Search for the cell housing the specified text and yield its (X, Y) center coordinate. 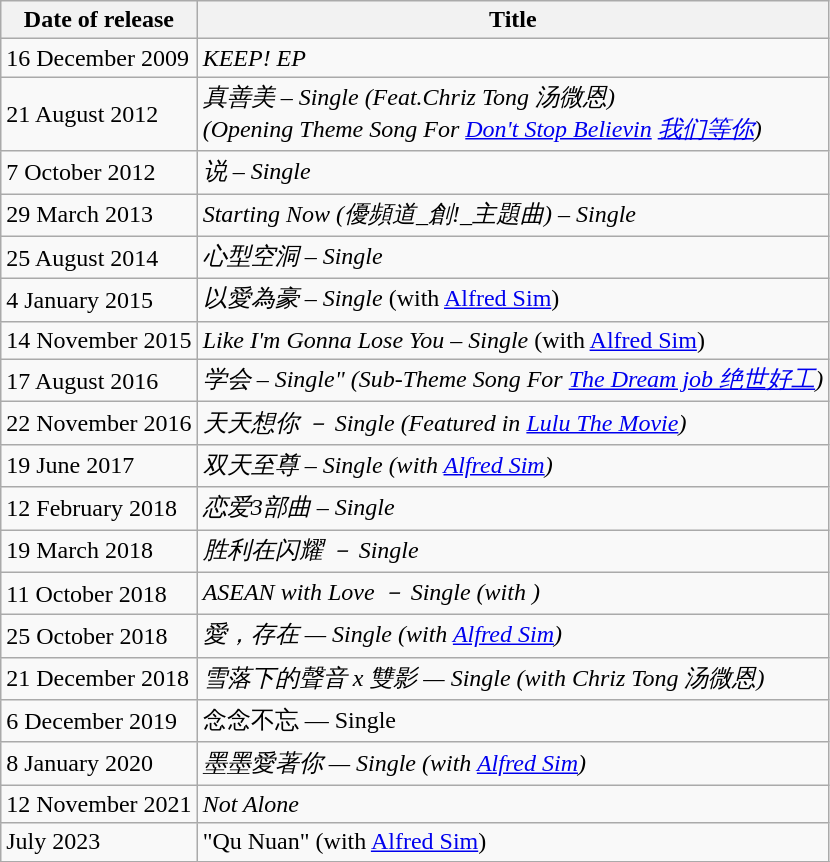
19 March 2018 (99, 552)
21 December 2018 (99, 678)
12 November 2021 (99, 804)
4 January 2015 (99, 300)
12 February 2018 (99, 508)
Title (513, 20)
25 August 2014 (99, 258)
29 March 2013 (99, 216)
Like I'm Gonna Lose You – Single (with Alfred Sim) (513, 340)
16 December 2009 (99, 58)
愛，存在 — Single (with Alfred Sim) (513, 636)
KEEP! EP (513, 58)
14 November 2015 (99, 340)
22 November 2016 (99, 424)
July 2023 (99, 842)
21 August 2012 (99, 114)
说 – Single (513, 172)
"Qu Nuan" (with Alfred Sim) (513, 842)
恋爱3部曲 – Single (513, 508)
双天至尊 – Single (with Alfred Sim) (513, 466)
真善美 – Single (Feat.Chriz Tong 汤微恩)(Opening Theme Song For Don't Stop Believin 我们等你) (513, 114)
学会 – Single" (Sub-Theme Song For The Dream job 绝世好工) (513, 380)
墨墨愛著你 — Single (with Alfred Sim) (513, 764)
6 December 2019 (99, 722)
ASEAN with Love － Single (with ) (513, 594)
19 June 2017 (99, 466)
念念不忘 — Single (513, 722)
天天想你 － Single (Featured in Lulu The Movie) (513, 424)
11 October 2018 (99, 594)
Starting Now (優頻道_創!_主題曲) – Single (513, 216)
7 October 2012 (99, 172)
雪落下的聲音 x 雙影 — Single (with Chriz Tong 汤微恩) (513, 678)
8 January 2020 (99, 764)
以愛為豪 – Single (with Alfred Sim) (513, 300)
胜利在闪耀 － Single (513, 552)
心型空洞 – Single (513, 258)
Not Alone (513, 804)
17 August 2016 (99, 380)
25 October 2018 (99, 636)
Date of release (99, 20)
